Pinpoint the cell where the given text exists, returning its [x, y] midpoint coordinate. 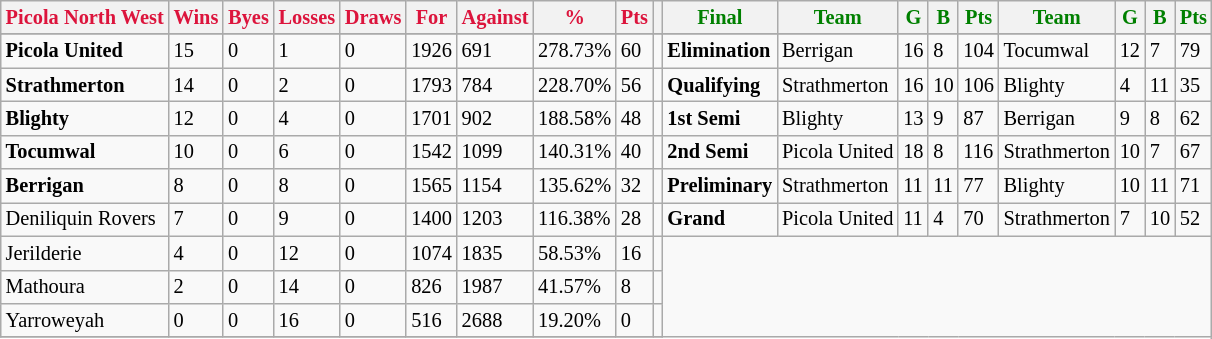
1926 [431, 51]
Against [496, 17]
77 [978, 186]
For [431, 17]
87 [978, 118]
104 [978, 51]
826 [431, 287]
516 [431, 320]
Preliminary [720, 186]
1793 [431, 85]
1835 [496, 253]
135.62% [574, 186]
41.57% [574, 287]
188.58% [574, 118]
48 [634, 118]
35 [1194, 85]
1701 [431, 118]
1154 [496, 186]
Wins [196, 17]
1st Semi [720, 118]
Byes [248, 17]
6 [307, 152]
13 [913, 118]
79 [1194, 51]
1 [307, 51]
1203 [496, 219]
116 [978, 152]
1565 [431, 186]
18 [913, 152]
Qualifying [720, 85]
% [574, 17]
1542 [431, 152]
1400 [431, 219]
15 [196, 51]
Jerilderie [85, 253]
58.53% [574, 253]
Elimination [720, 51]
784 [496, 85]
Final [720, 17]
1987 [496, 287]
71 [1194, 186]
52 [1194, 219]
28 [634, 219]
62 [1194, 118]
60 [634, 51]
Mathoura [85, 287]
116.38% [574, 219]
Grand [720, 219]
2nd Semi [720, 152]
106 [978, 85]
228.70% [574, 85]
Deniliquin Rovers [85, 219]
902 [496, 118]
1074 [431, 253]
691 [496, 51]
56 [634, 85]
Yarroweyah [85, 320]
Losses [307, 17]
2688 [496, 320]
140.31% [574, 152]
40 [634, 152]
1099 [496, 152]
Picola North West [85, 17]
278.73% [574, 51]
Draws [373, 17]
70 [978, 219]
32 [634, 186]
19.20% [574, 320]
67 [1194, 152]
